Locate the cell with the specified text and output its (x, y) center coordinate. 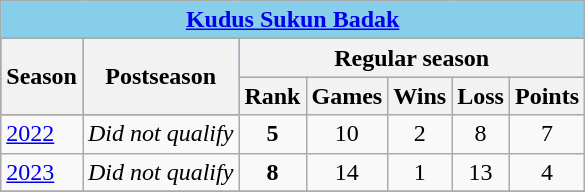
Wins (420, 96)
Regular season (412, 58)
10 (347, 134)
1 (420, 172)
7 (546, 134)
Kudus Sukun Badak (293, 20)
2 (420, 134)
14 (347, 172)
Games (347, 96)
2023 (42, 172)
4 (546, 172)
Postseason (160, 77)
5 (272, 134)
Rank (272, 96)
Points (546, 96)
13 (481, 172)
Season (42, 77)
2022 (42, 134)
Loss (481, 96)
